Determine the (X, Y) coordinate at the center of the cell enclosing the given text.  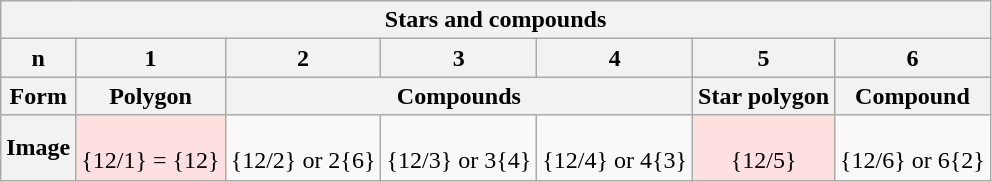
{12/2} or 2{6} (303, 148)
Image (38, 148)
Star polygon (764, 96)
Form (38, 96)
Polygon (150, 96)
5 (764, 58)
2 (303, 58)
4 (615, 58)
{12/4} or 4{3} (615, 148)
Stars and compounds (496, 20)
{12/1} = {12} (150, 148)
3 (459, 58)
6 (913, 58)
n (38, 58)
{12/6} or 6{2} (913, 148)
{12/5} (764, 148)
{12/3} or 3{4} (459, 148)
1 (150, 58)
Compounds (458, 96)
Compound (913, 96)
